Capture the cell that displays the provided text and extract its [X, Y] central coordinate. 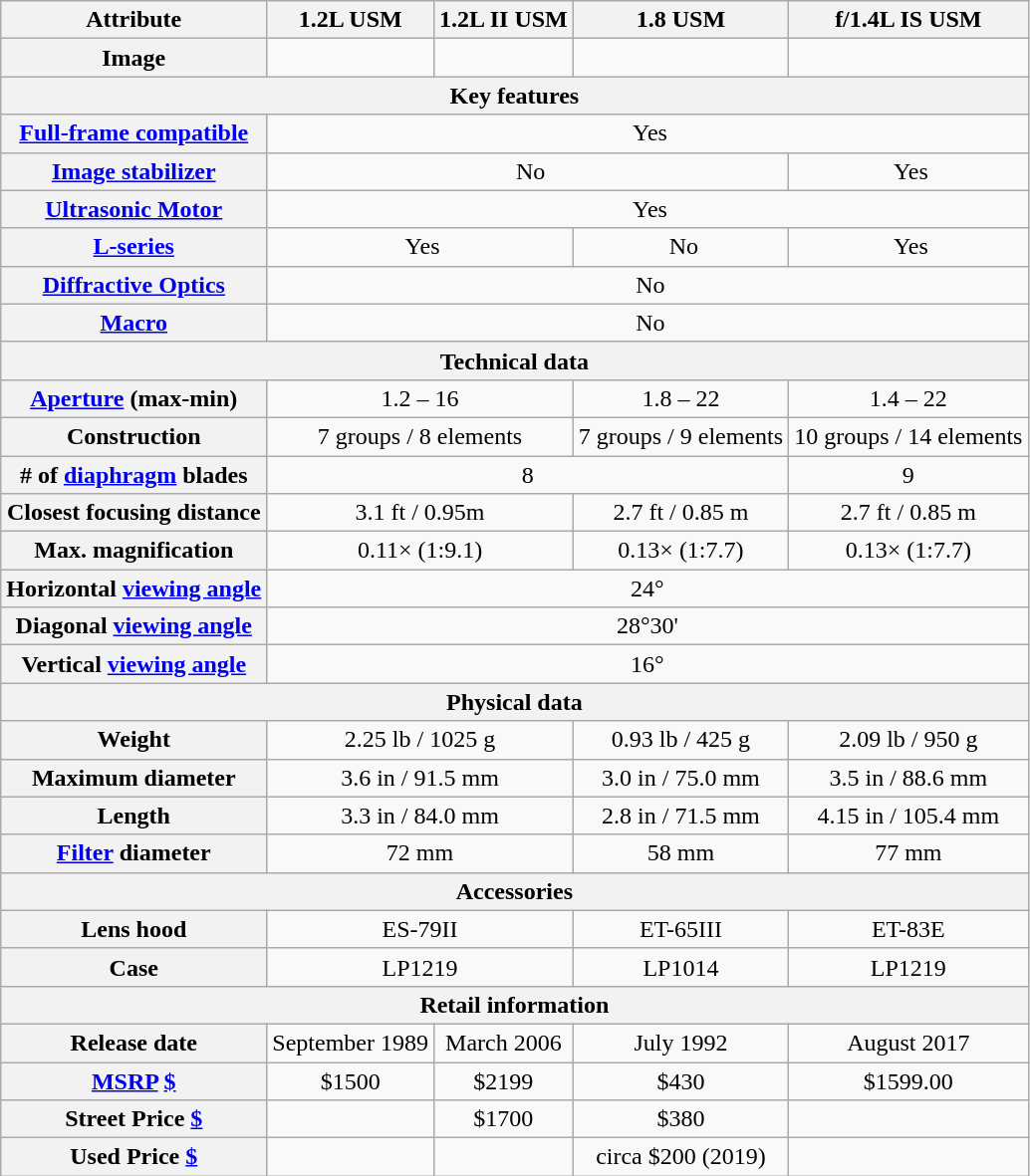
Image [133, 58]
Lens hood [133, 929]
2.09 lb / 950 g [908, 740]
Closest focusing distance [133, 513]
7 groups / 8 elements [420, 436]
Used Price $ [133, 1157]
2.25 lb / 1025 g [420, 740]
1.4 – 22 [908, 398]
1.2L II USM [503, 20]
1.8 USM [680, 20]
$430 [680, 1080]
1.2L USM [351, 20]
July 1992 [680, 1043]
7 groups / 9 elements [680, 436]
Construction [133, 436]
Release date [133, 1043]
Diagonal viewing angle [133, 626]
Case [133, 967]
16° [647, 664]
10 groups / 14 elements [908, 436]
77 mm [908, 853]
Weight [133, 740]
$380 [680, 1119]
ET-83E [908, 929]
Max. magnification [133, 551]
Technical data [514, 360]
# of diaphragm blades [133, 475]
24° [647, 588]
3.0 in / 75.0 mm [680, 778]
Attribute [133, 20]
58 mm [680, 853]
Street Price $ [133, 1119]
1.8 – 22 [680, 398]
Full-frame compatible [133, 133]
9 [908, 475]
September 1989 [351, 1043]
Key features [514, 96]
Diffractive Optics [133, 285]
3.5 in / 88.6 mm [908, 778]
4.15 in / 105.4 mm [908, 816]
Accessories [514, 891]
f/1.4L IS USM [908, 20]
Vertical viewing angle [133, 664]
$1599.00 [908, 1080]
LP1014 [680, 967]
Macro [133, 323]
Length [133, 816]
Retail information [514, 1005]
$1500 [351, 1080]
ES-79II [420, 929]
MSRP $ [133, 1080]
Physical data [514, 702]
Filter diameter [133, 853]
28°30' [647, 626]
3.3 in / 84.0 mm [420, 816]
0.93 lb / 425 g [680, 740]
Aperture (max-min) [133, 398]
Maximum diameter [133, 778]
$2199 [503, 1080]
Image stabilizer [133, 171]
Horizontal viewing angle [133, 588]
circa $200 (2019) [680, 1157]
ET-65III [680, 929]
72 mm [420, 853]
3.6 in / 91.5 mm [420, 778]
2.8 in / 71.5 mm [680, 816]
August 2017 [908, 1043]
3.1 ft / 0.95m [420, 513]
$1700 [503, 1119]
8 [528, 475]
March 2006 [503, 1043]
Ultrasonic Motor [133, 209]
L-series [133, 247]
1.2 – 16 [420, 398]
0.11× (1:9.1) [420, 551]
